For the text-containing cell, return its midpoint in [x, y] coordinate format. 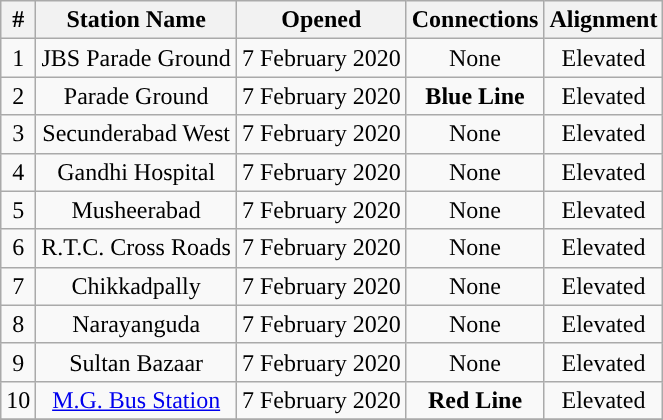
JBS Parade Ground [136, 58]
Station Name [136, 20]
Musheerabad [136, 210]
Gandhi Hospital [136, 172]
Alignment [604, 20]
5 [18, 210]
4 [18, 172]
Red Line [475, 400]
Sultan Bazaar [136, 362]
R.T.C. Cross Roads [136, 248]
Opened [321, 20]
Chikkadpally [136, 286]
6 [18, 248]
Blue Line [475, 96]
8 [18, 324]
9 [18, 362]
7 [18, 286]
1 [18, 58]
M.G. Bus Station [136, 400]
Narayanguda [136, 324]
2 [18, 96]
Secunderabad West [136, 134]
10 [18, 400]
3 [18, 134]
Parade Ground [136, 96]
Connections [475, 20]
# [18, 20]
